Output the [x, y] coordinate of the center of the cell containing the given text.  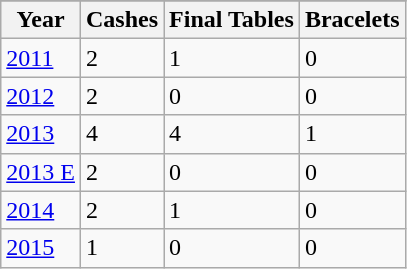
2013 E [41, 172]
2011 [41, 58]
2013 [41, 134]
Year [41, 20]
Bracelets [352, 20]
2015 [41, 248]
Cashes [122, 20]
2014 [41, 210]
2012 [41, 96]
Final Tables [232, 20]
